Provide the [x, y] coordinate of the cell's center where the given text is located.  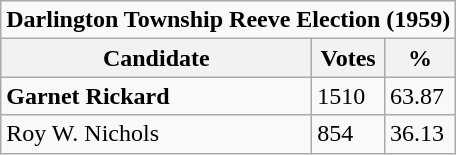
Garnet Rickard [156, 96]
Roy W. Nichols [156, 134]
36.13 [420, 134]
Votes [348, 58]
1510 [348, 96]
63.87 [420, 96]
Darlington Township Reeve Election (1959) [228, 20]
854 [348, 134]
Candidate [156, 58]
% [420, 58]
